Capture the cell that displays the provided text and extract its [x, y] central coordinate. 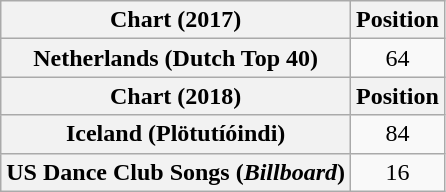
64 [398, 58]
16 [398, 172]
US Dance Club Songs (Billboard) [176, 172]
Chart (2017) [176, 20]
84 [398, 134]
Iceland (Plötutíóindi) [176, 134]
Chart (2018) [176, 96]
Netherlands (Dutch Top 40) [176, 58]
